From the cell containing the given text, extract its center point as [x, y] coordinate. 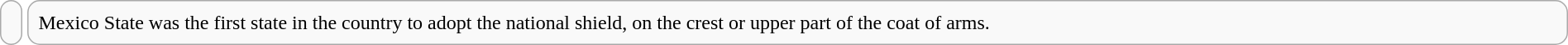
Mexico State was the first state in the country to adopt the national shield, on the crest or upper part of the coat of arms. [797, 22]
